Output the (X, Y) coordinate of the center of the cell containing the given text.  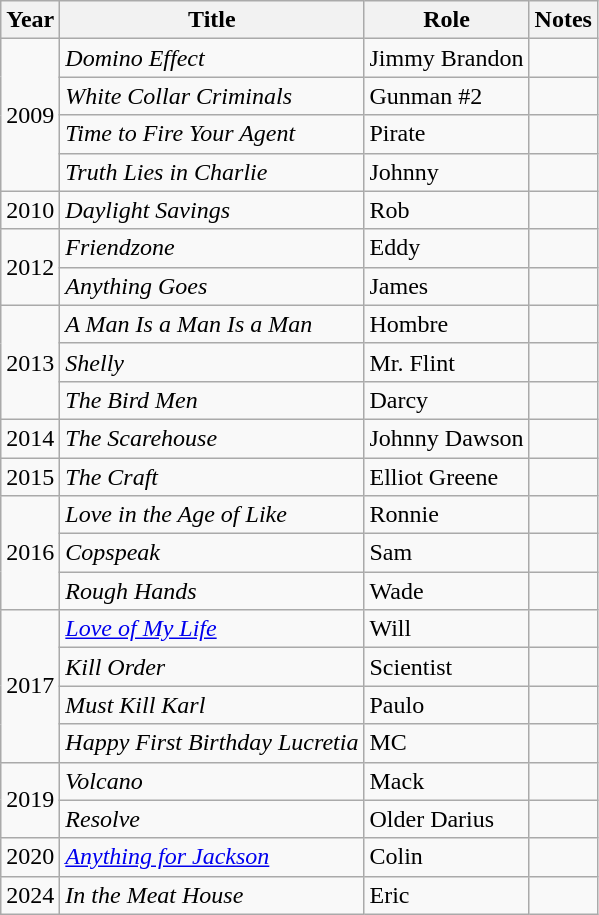
Truth Lies in Charlie (212, 172)
Johnny Dawson (446, 438)
Johnny (446, 172)
Elliot Greene (446, 477)
Scientist (446, 667)
Mack (446, 781)
Domino Effect (212, 58)
2020 (30, 857)
Daylight Savings (212, 210)
2013 (30, 362)
Love in the Age of Like (212, 515)
2009 (30, 115)
The Bird Men (212, 400)
Paulo (446, 705)
Year (30, 20)
Friendzone (212, 248)
In the Meat House (212, 895)
The Scarehouse (212, 438)
Anything Goes (212, 286)
White Collar Criminals (212, 96)
MC (446, 743)
Rough Hands (212, 591)
2015 (30, 477)
Resolve (212, 819)
Kill Order (212, 667)
A Man Is a Man Is a Man (212, 324)
Must Kill Karl (212, 705)
Rob (446, 210)
2010 (30, 210)
Shelly (212, 362)
Will (446, 629)
Darcy (446, 400)
Anything for Jackson (212, 857)
Time to Fire Your Agent (212, 134)
Jimmy Brandon (446, 58)
Love of My Life (212, 629)
Sam (446, 553)
2019 (30, 800)
Copspeak (212, 553)
Ronnie (446, 515)
Pirate (446, 134)
James (446, 286)
Wade (446, 591)
2024 (30, 895)
Mr. Flint (446, 362)
Role (446, 20)
Title (212, 20)
Notes (563, 20)
Happy First Birthday Lucretia (212, 743)
The Craft (212, 477)
Colin (446, 857)
2016 (30, 553)
Gunman #2 (446, 96)
2014 (30, 438)
Volcano (212, 781)
Eddy (446, 248)
Older Darius (446, 819)
2012 (30, 267)
Hombre (446, 324)
Eric (446, 895)
2017 (30, 686)
